Extract the (X, Y) coordinate from the center of the cell holding the provided text.  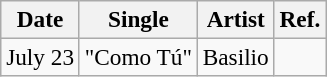
Single (138, 19)
Date (40, 19)
"Como Tú" (138, 57)
Artist (236, 19)
Ref. (300, 19)
Basilio (236, 57)
July 23 (40, 57)
